Detect which cell encompasses the target text, then output its (x, y) center coordinate. 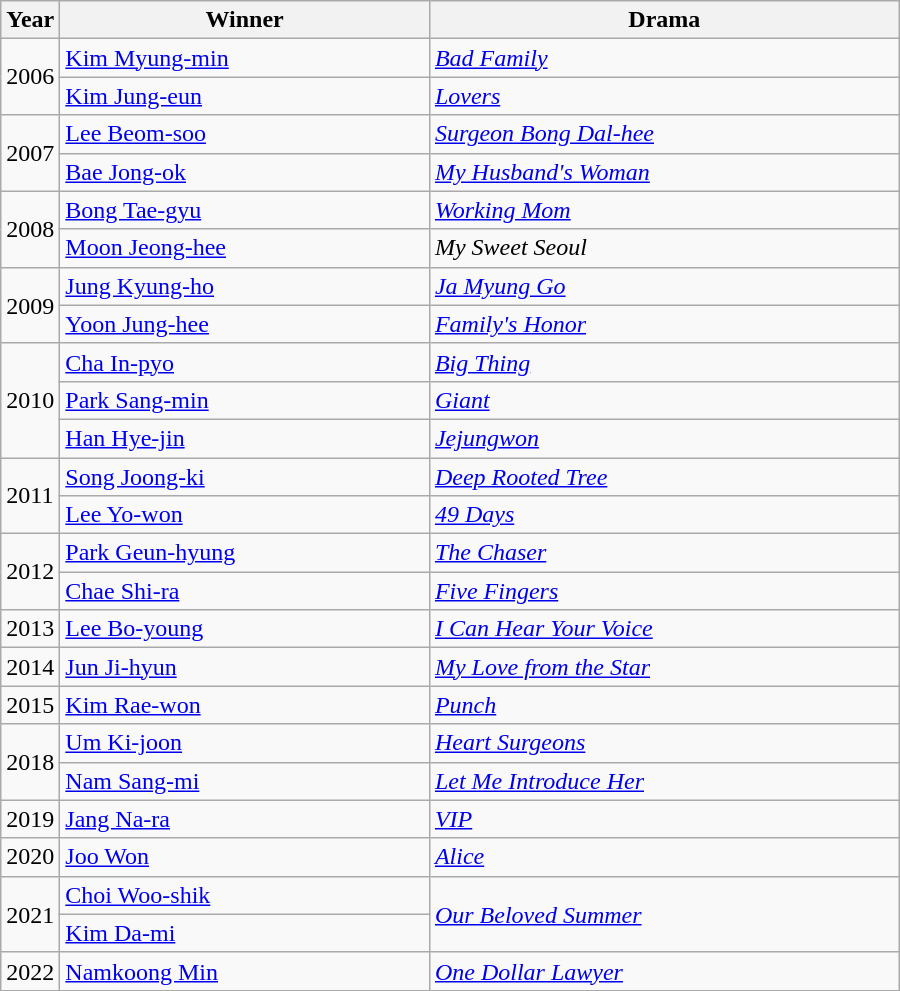
Kim Da-mi (245, 933)
Song Joong-ki (245, 477)
Family's Honor (664, 324)
Lee Yo-won (245, 515)
Alice (664, 857)
2011 (30, 496)
Kim Jung-eun (245, 96)
Park Geun-hyung (245, 553)
2012 (30, 572)
Our Beloved Summer (664, 914)
2015 (30, 705)
2008 (30, 229)
2010 (30, 400)
Chae Shi-ra (245, 591)
Five Fingers (664, 591)
Yoon Jung-hee (245, 324)
Lee Beom-soo (245, 134)
I Can Hear Your Voice (664, 629)
49 Days (664, 515)
Bae Jong-ok (245, 172)
My Sweet Seoul (664, 248)
Jang Na-ra (245, 819)
My Husband's Woman (664, 172)
VIP (664, 819)
Joo Won (245, 857)
My Love from the Star (664, 667)
Lee Bo-young (245, 629)
One Dollar Lawyer (664, 971)
2022 (30, 971)
Jejungwon (664, 438)
Drama (664, 20)
Choi Woo-shik (245, 895)
Han Hye-jin (245, 438)
Park Sang-min (245, 400)
Let Me Introduce Her (664, 781)
Moon Jeong-hee (245, 248)
Deep Rooted Tree (664, 477)
Jun Ji-hyun (245, 667)
Surgeon Bong Dal-hee (664, 134)
Cha In-pyo (245, 362)
Um Ki-joon (245, 743)
Big Thing (664, 362)
Bad Family (664, 58)
Winner (245, 20)
Punch (664, 705)
2006 (30, 77)
The Chaser (664, 553)
Nam Sang-mi (245, 781)
Namkoong Min (245, 971)
Jung Kyung-ho (245, 286)
Heart Surgeons (664, 743)
2021 (30, 914)
Lovers (664, 96)
2019 (30, 819)
Kim Myung-min (245, 58)
Giant (664, 400)
2013 (30, 629)
Kim Rae-won (245, 705)
Working Mom (664, 210)
Bong Tae-gyu (245, 210)
2014 (30, 667)
2009 (30, 305)
2020 (30, 857)
Year (30, 20)
Ja Myung Go (664, 286)
2018 (30, 762)
2007 (30, 153)
